Detect which cell encompasses the target text, then output its (x, y) center coordinate. 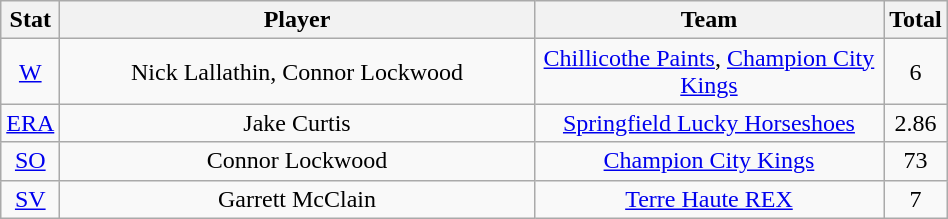
Jake Curtis (297, 123)
7 (916, 199)
Total (916, 20)
Player (297, 20)
Connor Lockwood (297, 161)
Springfield Lucky Horseshoes (708, 123)
Chillicothe Paints, Champion City Kings (708, 72)
SV (30, 199)
SO (30, 161)
W (30, 72)
2.86 (916, 123)
73 (916, 161)
Stat (30, 20)
Terre Haute REX (708, 199)
Team (708, 20)
Nick Lallathin, Connor Lockwood (297, 72)
6 (916, 72)
ERA (30, 123)
Garrett McClain (297, 199)
Champion City Kings (708, 161)
